Detect which cell encompasses the target text, then output its (X, Y) center coordinate. 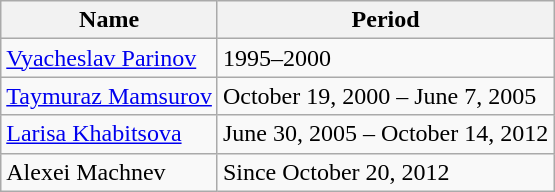
Period (385, 20)
Vyacheslav Parinov (110, 58)
October 19, 2000 – June 7, 2005 (385, 96)
1995–2000 (385, 58)
Alexei Machnev (110, 172)
June 30, 2005 – October 14, 2012 (385, 134)
Name (110, 20)
Larisa Khabitsova (110, 134)
Taymuraz Mamsurov (110, 96)
Since October 20, 2012 (385, 172)
